Capture the cell that displays the provided text and extract its (x, y) central coordinate. 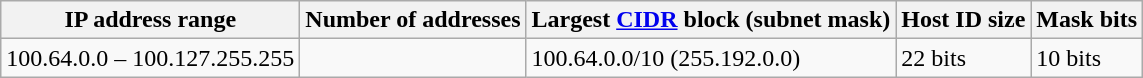
100.64.0.0/10 (255.192.0.0) (711, 58)
Number of addresses (413, 20)
Largest CIDR block (subnet mask) (711, 20)
22 bits (964, 58)
Mask bits (1087, 20)
10 bits (1087, 58)
Host ID size (964, 20)
100.64.0.0 – 100.127.255.255 (150, 58)
IP address range (150, 20)
